For the text-containing cell, return its midpoint in [X, Y] coordinate format. 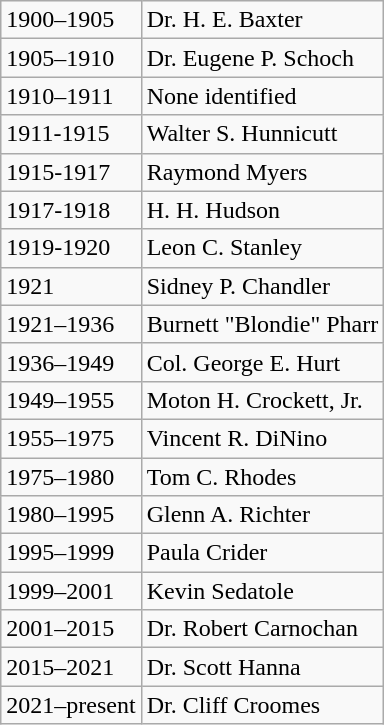
1905–1910 [71, 58]
Raymond Myers [262, 172]
Dr. Robert Carnochan [262, 629]
H. H. Hudson [262, 210]
Vincent R. DiNino [262, 438]
1919-1920 [71, 248]
1900–1905 [71, 20]
2001–2015 [71, 629]
Sidney P. Chandler [262, 286]
1999–2001 [71, 591]
1915-1917 [71, 172]
2015–2021 [71, 667]
Burnett "Blondie" Pharr [262, 324]
1936–1949 [71, 362]
Col. George E. Hurt [262, 362]
1949–1955 [71, 400]
Moton H. Crockett, Jr. [262, 400]
1910–1911 [71, 96]
1955–1975 [71, 438]
1921–1936 [71, 324]
Kevin Sedatole [262, 591]
1917-1918 [71, 210]
Leon C. Stanley [262, 248]
1980–1995 [71, 515]
Dr. H. E. Baxter [262, 20]
2021–present [71, 705]
1911-1915 [71, 134]
1975–1980 [71, 477]
1995–1999 [71, 553]
Tom C. Rhodes [262, 477]
None identified [262, 96]
Dr. Scott Hanna [262, 667]
Dr. Cliff Croomes [262, 705]
Dr. Eugene P. Schoch [262, 58]
Walter S. Hunnicutt [262, 134]
Paula Crider [262, 553]
1921 [71, 286]
Glenn A. Richter [262, 515]
